Pinpoint the cell where the given text exists, returning its (X, Y) midpoint coordinate. 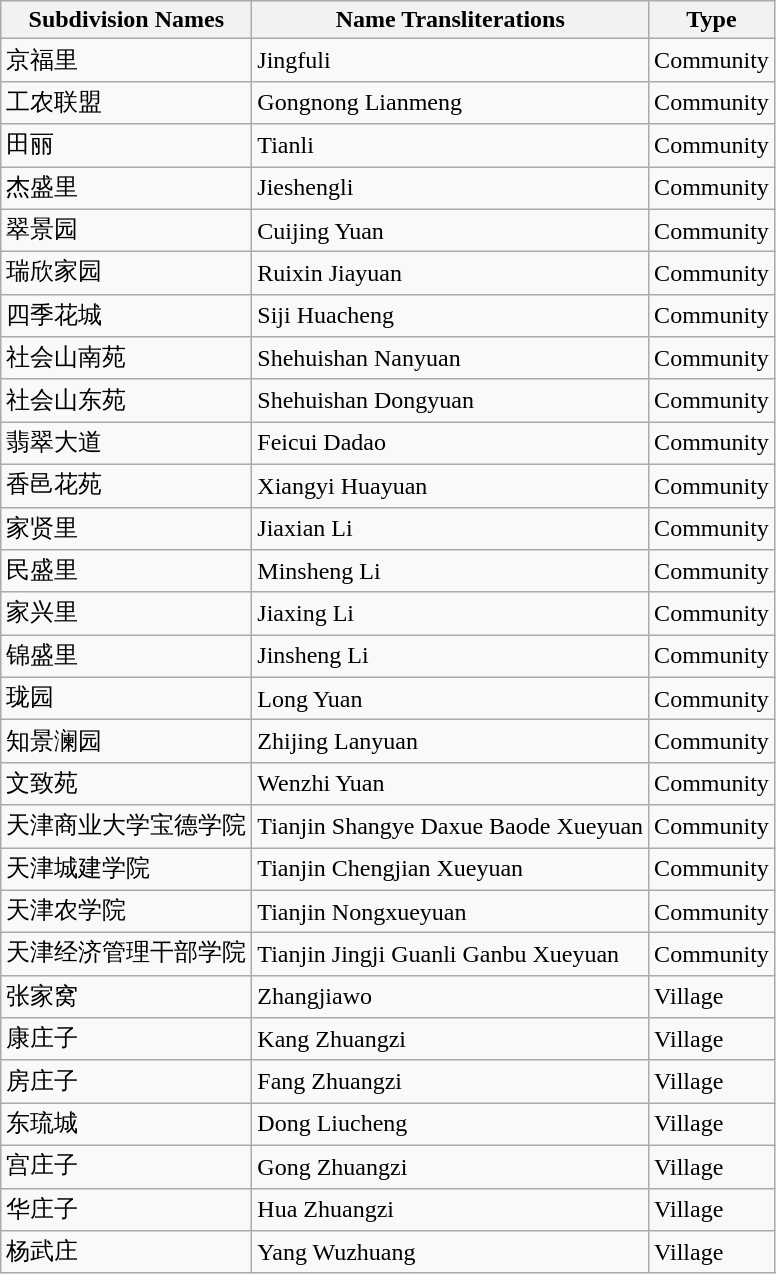
Name Transliterations (450, 20)
Xiangyi Huayuan (450, 486)
翠景园 (126, 230)
家兴里 (126, 614)
工农联盟 (126, 102)
Tianjin Shangye Daxue Baode Xueyuan (450, 826)
瑞欣家园 (126, 274)
东琉城 (126, 1124)
Gong Zhuangzi (450, 1166)
锦盛里 (126, 656)
Subdivision Names (126, 20)
Kang Zhuangzi (450, 1040)
Jiaxing Li (450, 614)
Tianjin Jingji Guanli Ganbu Xueyuan (450, 954)
天津城建学院 (126, 870)
天津经济管理干部学院 (126, 954)
Zhangjiawo (450, 996)
民盛里 (126, 572)
Jinsheng Li (450, 656)
Wenzhi Yuan (450, 784)
华庄子 (126, 1210)
珑园 (126, 698)
Cuijing Yuan (450, 230)
社会山南苑 (126, 358)
Hua Zhuangzi (450, 1210)
Jingfuli (450, 60)
社会山东苑 (126, 400)
Zhijing Lanyuan (450, 742)
翡翠大道 (126, 444)
张家窝 (126, 996)
Dong Liucheng (450, 1124)
Gongnong Lianmeng (450, 102)
四季花城 (126, 316)
香邑花苑 (126, 486)
知景澜园 (126, 742)
房庄子 (126, 1082)
康庄子 (126, 1040)
家贤里 (126, 528)
杨武庄 (126, 1252)
Long Yuan (450, 698)
Tianli (450, 146)
Fang Zhuangzi (450, 1082)
Jieshengli (450, 188)
京福里 (126, 60)
Minsheng Li (450, 572)
Shehuishan Dongyuan (450, 400)
杰盛里 (126, 188)
Shehuishan Nanyuan (450, 358)
田丽 (126, 146)
Type (712, 20)
文致苑 (126, 784)
Jiaxian Li (450, 528)
Feicui Dadao (450, 444)
Tianjin Nongxueyuan (450, 912)
Siji Huacheng (450, 316)
天津商业大学宝德学院 (126, 826)
宫庄子 (126, 1166)
Tianjin Chengjian Xueyuan (450, 870)
Ruixin Jiayuan (450, 274)
天津农学院 (126, 912)
Yang Wuzhuang (450, 1252)
